Search for the cell housing the specified text and yield its [X, Y] center coordinate. 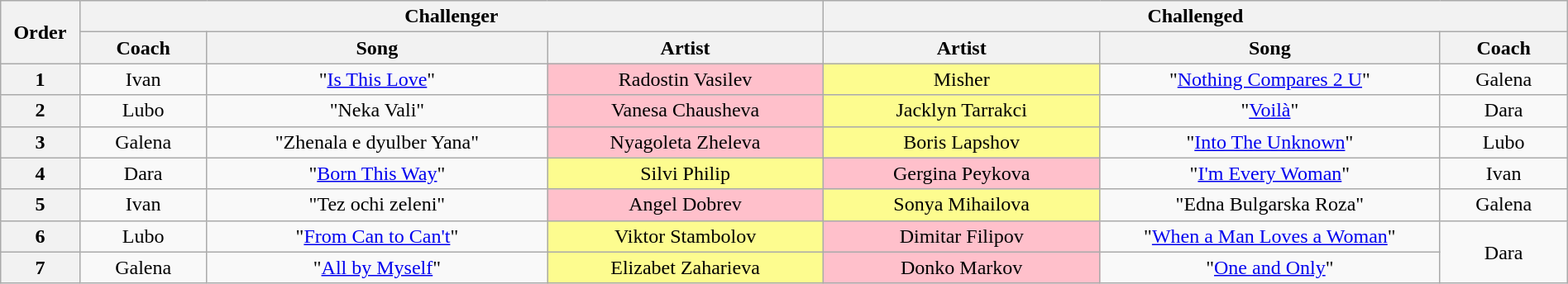
Jacklyn Tarrakci [962, 111]
7 [40, 267]
"Tez ochi zeleni" [377, 205]
6 [40, 236]
"Zhenala e dyulber Yana" [377, 142]
"Neka Vali" [377, 111]
Vanesa Chausheva [686, 111]
Dimitar Filipov [962, 236]
Sonya Mihailova [962, 205]
Viktor Stambolov [686, 236]
"All by Myself" [377, 267]
"From Can to Can't" [377, 236]
"Nothing Compares 2 U" [1270, 79]
Donko Markov [962, 267]
Gergina Peykova [962, 173]
Misher [962, 79]
"Born This Way" [377, 173]
"Edna Bulgarska Roza" [1270, 205]
"Into The Unknown" [1270, 142]
Nyagoleta Zheleva [686, 142]
Challenged [1196, 17]
Order [40, 32]
"I'm Every Woman" [1270, 173]
Challenger [452, 17]
Boris Lapshov [962, 142]
"When a Man Loves a Woman" [1270, 236]
1 [40, 79]
Angel Dobrev [686, 205]
"One and Only" [1270, 267]
4 [40, 173]
Elizabet Zaharieva [686, 267]
"Is This Love" [377, 79]
Radostin Vasilev [686, 79]
"Voilà" [1270, 111]
2 [40, 111]
3 [40, 142]
Silvi Philip [686, 173]
5 [40, 205]
